Locate the cell with the specified text and output its (X, Y) center coordinate. 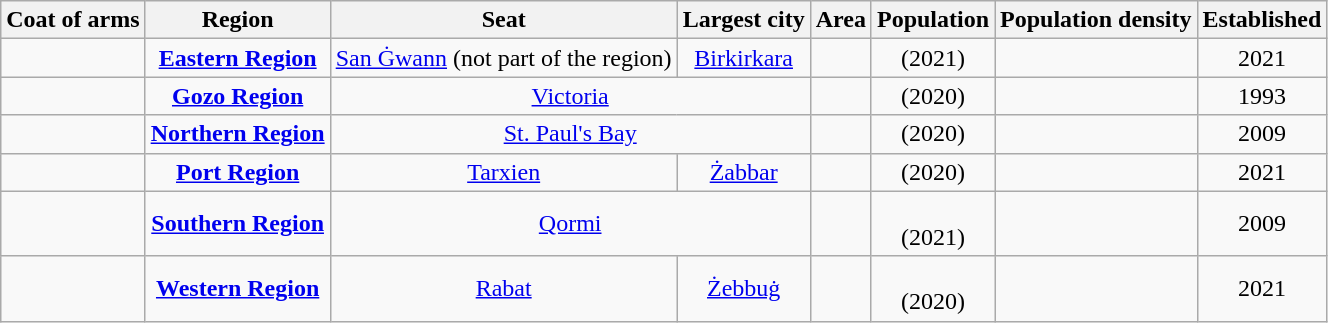
Gozo Region (238, 96)
Qormi (570, 224)
San Ġwann (not part of the region) (504, 58)
Region (238, 20)
Area (840, 20)
Żabbar (744, 172)
Population (932, 20)
St. Paul's Bay (570, 134)
Seat (504, 20)
Population density (1096, 20)
Birkirkara (744, 58)
Northern Region (238, 134)
Tarxien (504, 172)
Established (1262, 20)
Żebbuġ (744, 288)
Southern Region (238, 224)
Largest city (744, 20)
1993 (1262, 96)
Coat of arms (73, 20)
Rabat (504, 288)
Western Region (238, 288)
Victoria (570, 96)
Port Region (238, 172)
Eastern Region (238, 58)
